Search for the cell housing the specified text and yield its (X, Y) center coordinate. 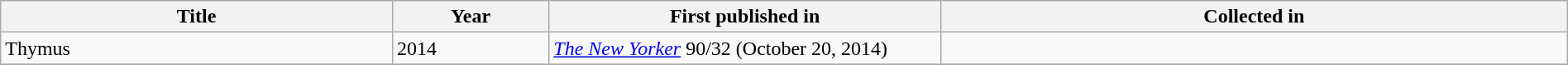
2014 (470, 48)
Year (470, 17)
First published in (745, 17)
Thymus (197, 48)
Collected in (1254, 17)
The New Yorker 90/32 (October 20, 2014) (745, 48)
Title (197, 17)
